Provide the (x, y) coordinate of the cell's center where the given text is located.  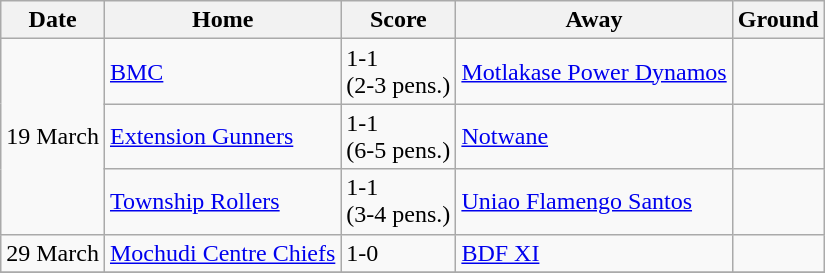
29 March (53, 253)
Date (53, 20)
Township Rollers (222, 202)
Home (222, 20)
BDF XI (594, 253)
Score (398, 20)
1-1(2-3 pens.) (398, 72)
19 March (53, 136)
Uniao Flamengo Santos (594, 202)
Mochudi Centre Chiefs (222, 253)
1-1(3-4 pens.) (398, 202)
Away (594, 20)
1-0 (398, 253)
1-1(6-5 pens.) (398, 136)
Ground (778, 20)
Motlakase Power Dynamos (594, 72)
Notwane (594, 136)
Extension Gunners (222, 136)
BMC (222, 72)
